Identify which cell holds the provided text, then report its [X, Y] central coordinate. 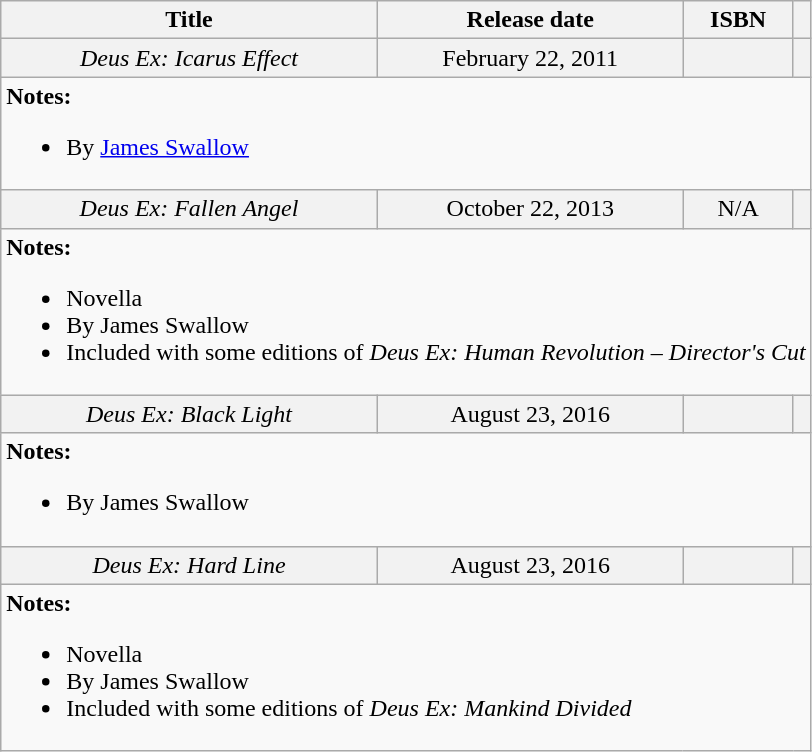
Notes:NovellaBy James SwallowIncluded with some editions of Deus Ex: Mankind Divided [406, 668]
October 22, 2013 [530, 209]
Title [189, 20]
ISBN [738, 20]
Deus Ex: Hard Line [189, 565]
Deus Ex: Icarus Effect [189, 58]
Deus Ex: Fallen Angel [189, 209]
Notes:NovellaBy James SwallowIncluded with some editions of Deus Ex: Human Revolution – Director's Cut [406, 312]
February 22, 2011 [530, 58]
N/A [738, 209]
Deus Ex: Black Light [189, 414]
Release date [530, 20]
